Identify which cell holds the provided text, then report its (x, y) central coordinate. 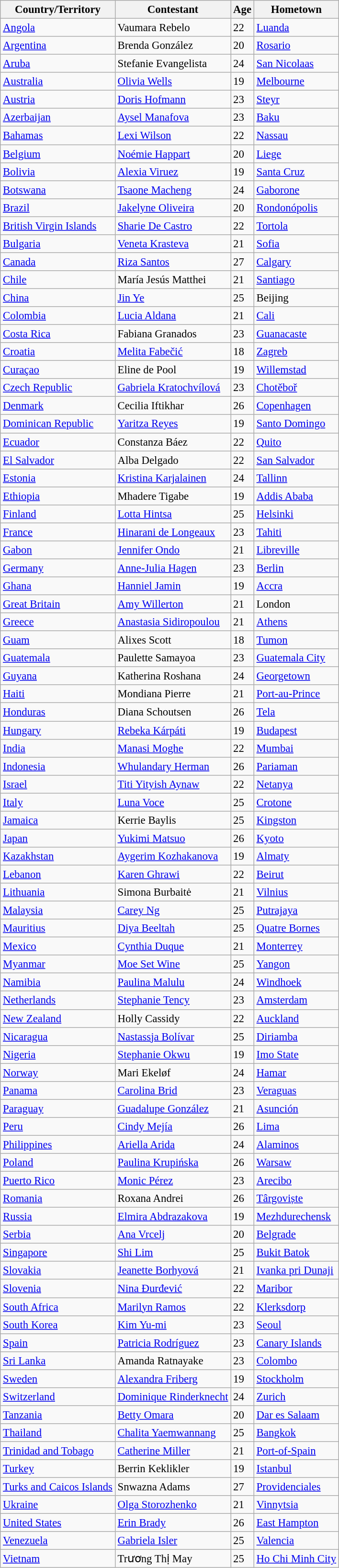
Namibia (57, 982)
Kristina Karjalainen (173, 478)
Olga Storozhenko (173, 1505)
Moe Set Wine (173, 964)
Stephanie Tency (173, 1001)
Japan (57, 838)
Paraguay (57, 1108)
Dominican Republic (57, 424)
Kyoto (296, 838)
Carolina Brid (173, 1091)
Jennifer Ondo (173, 550)
Vinnytsia (296, 1505)
Mari Ekeløf (173, 1072)
Hamar (296, 1072)
Estonia (57, 478)
Ariella Arida (173, 1144)
Riza Santos (173, 262)
Zagreb (296, 352)
United States (57, 1523)
Amsterdam (296, 1001)
Hometown (296, 10)
Luanda (296, 28)
Carey Ng (173, 911)
Helsinki (296, 514)
Beijing (296, 298)
Nassau (296, 136)
Lebanon (57, 874)
Elmira Abdrazakova (173, 1217)
Lotta Hintsa (173, 514)
Age (242, 10)
Paulina Malulu (173, 982)
San Salvador (296, 460)
Liege (296, 154)
Country/Territory (57, 10)
Bulgaria (57, 244)
Colombia (57, 316)
Belgium (57, 154)
Alexia Viruez (173, 172)
Port-au-Prince (296, 694)
Zurich (296, 1397)
Tanzania (57, 1415)
India (57, 748)
Ghana (57, 586)
Sri Lanka (57, 1360)
Valencia (296, 1541)
Trương Thị May (173, 1559)
Holly Cassidy (173, 1018)
Berrin Keklikler (173, 1469)
Tela (296, 712)
London (296, 604)
Istanbul (296, 1469)
Croatia (57, 352)
Italy (57, 802)
Cecilia Iftikhar (173, 406)
Alba Delgado (173, 460)
Asunción (296, 1108)
Canary Islands (296, 1343)
Fabiana Granados (173, 334)
Manasi Moghe (173, 748)
China (57, 298)
Finland (57, 514)
Stephanie Okwu (173, 1054)
Norway (57, 1072)
Guatemala City (296, 658)
Kazakhstan (57, 856)
Tsaone Macheng (173, 190)
Ho Chi Minh City (296, 1559)
Târgoviște (296, 1199)
Myanmar (57, 964)
Kingston (296, 820)
Bukit Batok (296, 1253)
Mexico (57, 946)
Betty Omara (173, 1415)
Aruba (57, 64)
Vilnius (296, 892)
Calgary (296, 262)
Curaçao (57, 370)
Veraguas (296, 1091)
Monterrey (296, 946)
Ecuador (57, 442)
Switzerland (57, 1397)
Patricia Rodríguez (173, 1343)
Yangon (296, 964)
Alaminos (296, 1144)
Roxana Andrei (173, 1199)
Chalita Yaemwannang (173, 1433)
Catherine Miller (173, 1451)
South Korea (57, 1325)
Gabriela Isler (173, 1541)
Cynthia Duque (173, 946)
Spain (57, 1343)
Anne-Julia Hagen (173, 568)
Monic Pérez (173, 1181)
Ana Vrcelj (173, 1234)
Arecibo (296, 1181)
Port-of-Spain (296, 1451)
Noémie Happart (173, 154)
Poland (57, 1163)
Beirut (296, 874)
Malaysia (57, 911)
Turks and Caicos Islands (57, 1487)
Romania (57, 1199)
Tortola (296, 226)
Simona Burbaitė (173, 892)
Veneta Krasteva (173, 244)
Netherlands (57, 1001)
Guadalupe González (173, 1108)
Mumbai (296, 748)
Ethiopia (57, 496)
Guatemala (57, 658)
Slovakia (57, 1270)
Cindy Mejía (173, 1127)
Thailand (57, 1433)
Hungary (57, 730)
Accra (296, 586)
Contestant (173, 10)
Diriamba (296, 1037)
Brenda González (173, 46)
Germany (57, 568)
Chile (57, 280)
Erin Brady (173, 1523)
Willemstad (296, 370)
Imo State (296, 1054)
Karen Ghrawi (173, 874)
Budapest (296, 730)
Gabriela Kratochvílová (173, 388)
Chotěboř (296, 388)
Windhoek (296, 982)
Quatre Bornes (296, 928)
Azerbaijan (57, 117)
Bangkok (296, 1433)
Aysel Manafova (173, 117)
Santiago (296, 280)
Bahamas (57, 136)
Jakelyne Oliveira (173, 208)
New Zealand (57, 1018)
Sharie De Castro (173, 226)
Maribor (296, 1289)
Kim Yu-mi (173, 1325)
Costa Rica (57, 334)
Peru (57, 1127)
Alexandra Friberg (173, 1379)
Stockholm (296, 1379)
Venezuela (57, 1541)
Rosario (296, 46)
Philippines (57, 1144)
Lithuania (57, 892)
Colombo (296, 1360)
Doris Hofmann (173, 100)
Guyana (57, 676)
Nastassja Bolívar (173, 1037)
Crotone (296, 802)
Rebeka Kárpáti (173, 730)
Cali (296, 316)
Turkey (57, 1469)
María Jesús Matthei (173, 280)
Hanniel Jamin (173, 586)
Great Britain (57, 604)
Lucia Aldana (173, 316)
Mezhdurechensk (296, 1217)
Yaritza Reyes (173, 424)
Jamaica (57, 820)
Mhadere Tigabe (173, 496)
Australia (57, 81)
Sofia (296, 244)
Pariaman (296, 766)
Libreville (296, 550)
Austria (57, 100)
Aygerim Kozhakanova (173, 856)
Netanya (296, 784)
Nina Đurđević (173, 1289)
Jeanette Borhyová (173, 1270)
Seoul (296, 1325)
South Africa (57, 1307)
East Hampton (296, 1523)
Anastasia Sidiropoulou (173, 622)
Providenciales (296, 1487)
Lima (296, 1127)
Steyr (296, 100)
Putrajaya (296, 911)
Klerksdorp (296, 1307)
Tahiti (296, 532)
Santo Domingo (296, 424)
Belgrade (296, 1234)
Honduras (57, 712)
Snwazna Adams (173, 1487)
Hinarani de Longeaux (173, 532)
Copenhagen (296, 406)
Indonesia (57, 766)
Almaty (296, 856)
Israel (57, 784)
Whulandary Herman (173, 766)
Quito (296, 442)
Haiti (57, 694)
Amy Willerton (173, 604)
Kerrie Baylis (173, 820)
Bolivia (57, 172)
Diya Beeltah (173, 928)
Tallinn (296, 478)
Panama (57, 1091)
Gaborone (296, 190)
Melita Fabečić (173, 352)
Ukraine (57, 1505)
Vaumara Rebelo (173, 28)
Alixes Scott (173, 640)
Trinidad and Tobago (57, 1451)
Eline de Pool (173, 370)
Katherina Roshana (173, 676)
Angola (57, 28)
Luna Voce (173, 802)
Titi Yityish Aynaw (173, 784)
Vietnam (57, 1559)
El Salvador (57, 460)
Melbourne (296, 81)
Dominique Rinderknecht (173, 1397)
Yukimi Matsuo (173, 838)
Berlin (296, 568)
Nicaragua (57, 1037)
Canada (57, 262)
Paulina Krupińska (173, 1163)
Ivanka pri Dunaji (296, 1270)
France (57, 532)
Warsaw (296, 1163)
Baku (296, 117)
Mauritius (57, 928)
Shi Lim (173, 1253)
Botswana (57, 190)
Paulette Samayoa (173, 658)
Jin Ye (173, 298)
Denmark (57, 406)
Rondonópolis (296, 208)
Brazil (57, 208)
Puerto Rico (57, 1181)
Mondiana Pierre (173, 694)
British Virgin Islands (57, 226)
Georgetown (296, 676)
Addis Ababa (296, 496)
Czech Republic (57, 388)
Serbia (57, 1234)
Lexi Wilson (173, 136)
Athens (296, 622)
Sweden (57, 1379)
Nigeria (57, 1054)
Stefanie Evangelista (173, 64)
Greece (57, 622)
Diana Schoutsen (173, 712)
Constanza Báez (173, 442)
Guam (57, 640)
Olivia Wells (173, 81)
Guanacaste (296, 334)
Dar es Salaam (296, 1415)
Russia (57, 1217)
Santa Cruz (296, 172)
Amanda Ratnayake (173, 1360)
Argentina (57, 46)
Slovenia (57, 1289)
Gabon (57, 550)
San Nicolaas (296, 64)
Marilyn Ramos (173, 1307)
Auckland (296, 1018)
Singapore (57, 1253)
Tumon (296, 640)
